Pinpoint the cell where the given text exists, returning its (x, y) midpoint coordinate. 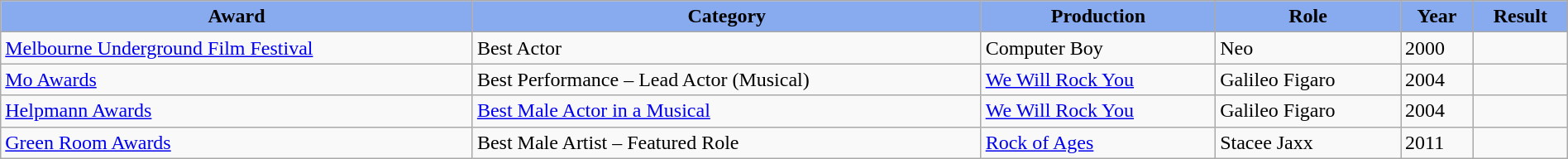
Helpmann Awards (237, 111)
Best Male Artist – Featured Role (726, 142)
Computer Boy (1098, 48)
Production (1098, 17)
Stacee Jaxx (1308, 142)
Mo Awards (237, 79)
Role (1308, 17)
Best Actor (726, 48)
Best Male Actor in a Musical (726, 111)
Rock of Ages (1098, 142)
Year (1437, 17)
Award (237, 17)
Neo (1308, 48)
2011 (1437, 142)
Green Room Awards (237, 142)
Melbourne Underground Film Festival (237, 48)
Result (1520, 17)
Best Performance – Lead Actor (Musical) (726, 79)
2000 (1437, 48)
Category (726, 17)
